Provide the (x, y) coordinate of the cell's center where the given text is located.  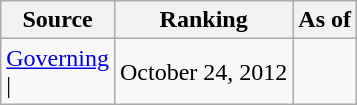
Source (58, 20)
Ranking (203, 20)
October 24, 2012 (203, 72)
As of (325, 20)
Governing| (58, 72)
